Return [X, Y] of the center of cell containing provided text 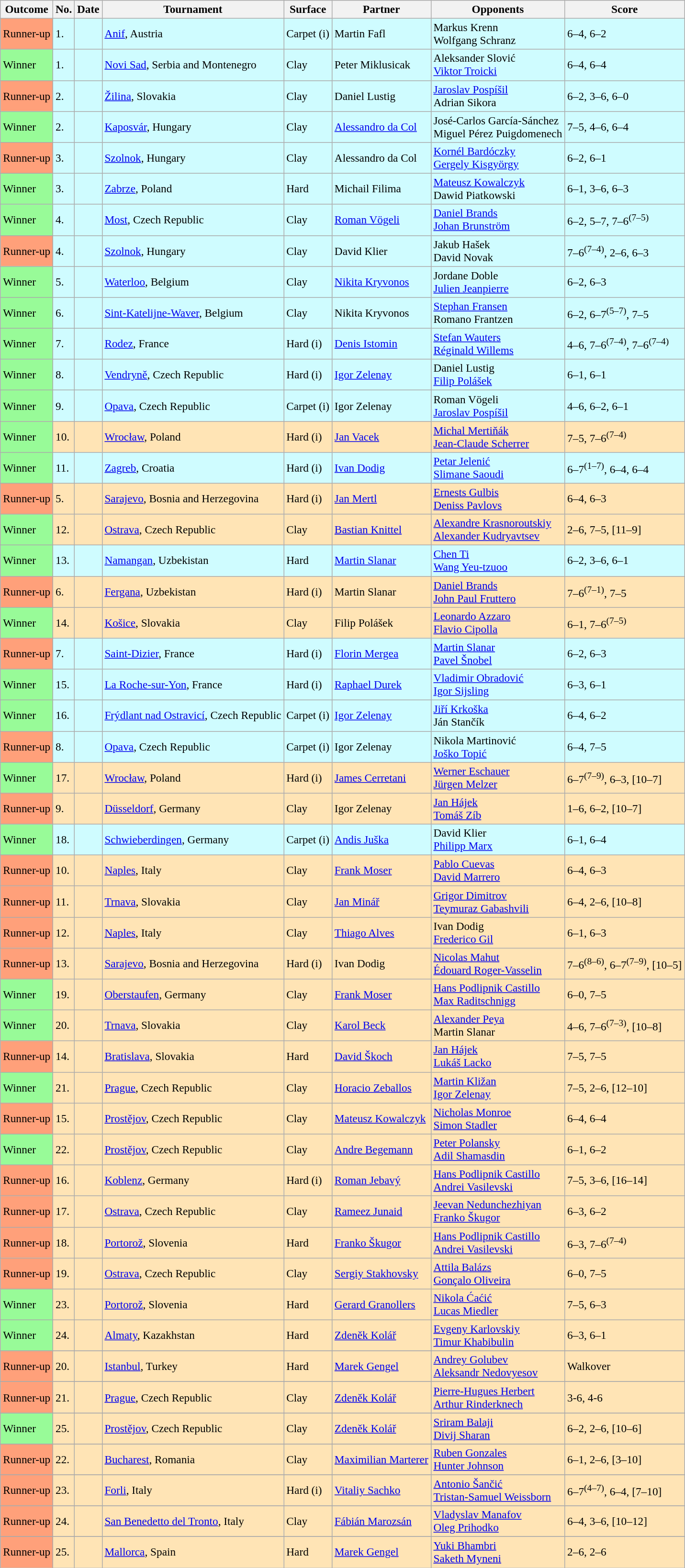
2–6, 7–5, [11–9] [625, 530]
Nicolas Mahut Édouard Roger-Vasselin [498, 963]
Hans Podlipnik Castillo Max Raditschnigg [498, 994]
Karol Beck [381, 1026]
David Klier [381, 251]
Oberstaufen, Germany [193, 994]
6–1, 6–4 [625, 839]
4–6, 7–6(7–3), [10–8] [625, 1026]
Andre Begemann [381, 1149]
6–7(4–7), 6–4, [7–10] [625, 1491]
Daniel Brands Johan Brunström [498, 220]
Mateusz Kowalczyk [381, 1118]
Raphael Durek [381, 684]
4–6, 7–6(7–4), 7–6(7–4) [625, 343]
Kaposvár, Hungary [193, 126]
7–5, 7–5 [625, 1056]
David Klier Philipp Marx [498, 839]
Yuki Bhambri Saketh Myneni [498, 1552]
6–3, 7–6(7–4) [625, 1243]
6–2, 2–6, [10–6] [625, 1428]
Jan Vacek [381, 436]
Tournament [193, 9]
Žilina, Slovakia [193, 96]
6–2, 3–6, 6–0 [625, 96]
Jan Hájek Lukáš Lacko [498, 1056]
Martin Kližan Igor Zelenay [498, 1088]
David Škoch [381, 1056]
Florin Mergea [381, 653]
Markus Krenn Wolfgang Schranz [498, 33]
Rameez Junaid [381, 1211]
Roman Vögeli [381, 220]
Vladimir Obradović Igor Sijsling [498, 684]
Sergiy Stakhovsky [381, 1273]
Martin Slanar Pavel Šnobel [498, 653]
Surface [308, 9]
2–6, 2–6 [625, 1552]
6–3, 6–2 [625, 1211]
Most, Czech Republic [193, 220]
7–6(8–6), 6–7(7–9), [10–5] [625, 963]
Gerard Granollers [381, 1304]
6–1, 7–6(7–5) [625, 623]
Waterloo, Belgium [193, 281]
Stephan Fransen Romano Frantzen [498, 313]
Franko Škugor [381, 1243]
Vitaliy Sachko [381, 1491]
Andrey Golubev Aleksandr Nedovyesov [498, 1366]
7–5, 6–3 [625, 1304]
6–1, 6–2 [625, 1149]
Ruben Gonzales Hunter Johnson [498, 1459]
7–5, 2–6, [12–10] [625, 1088]
Frýdlant nad Ostravicí, Czech Republic [193, 716]
Forli, Italy [193, 1491]
Thiago Alves [381, 933]
4–6, 6–2, 6–1 [625, 406]
Maximilian Marterer [381, 1459]
Zabrze, Poland [193, 188]
Novi Sad, Serbia and Montenegro [193, 65]
José-Carlos García-Sánchez Miguel Pérez Puigdomenech [498, 126]
Evgeny Karlovskiy Timur Khabibulin [498, 1336]
Vendryně, Czech Republic [193, 375]
Peter Polansky Adil Shamasdin [498, 1149]
Koblenz, Germany [193, 1181]
Michail Filima [381, 188]
Pierre-Hugues Herbert Arthur Rinderknech [498, 1397]
Daniel Lustig [381, 96]
Denis Istomin [381, 343]
6–4, 7–5 [625, 746]
Aleksander Slović Viktor Troicki [498, 65]
Jaroslav Pospíšil Adrian Sikora [498, 96]
Sint-Katelijne-Waver, Belgium [193, 313]
1–6, 6–2, [10–7] [625, 808]
6–1, 6–1 [625, 375]
Antonio Šančić Tristan-Samuel Weissborn [498, 1491]
Bucharest, Romania [193, 1459]
Grigor Dimitrov Teymuraz Gabashvili [498, 901]
No. [64, 9]
Pablo Cuevas David Marrero [498, 871]
6–2, 3–6, 6–1 [625, 561]
6–4, 3–6, [10–12] [625, 1521]
6–7(7–9), 6–3, [10–7] [625, 778]
Vladyslav Manafov Oleg Prihodko [498, 1521]
6–1, 6–3 [625, 933]
Daniel Lustig Filip Polášek [498, 375]
Jan Minář [381, 901]
Horacio Zeballos [381, 1088]
Outcome [27, 9]
Partner [381, 9]
Mateusz Kowalczyk Dawid Piatkowski [498, 188]
6–1, 3–6, 6–3 [625, 188]
Bratislava, Slovakia [193, 1056]
Jeevan Nedunchezhiyan Franko Škugor [498, 1211]
Nikola Martinović Joško Topić [498, 746]
7–6(7–1), 7–5 [625, 591]
Schwieberdingen, Germany [193, 839]
James Cerretani [381, 778]
Werner Eschauer Jürgen Melzer [498, 778]
Jan Mertl [381, 498]
Jan Hájek Tomáš Zíb [498, 808]
Attila Balázs Gonçalo Oliveira [498, 1273]
7–6(7–4), 2–6, 6–3 [625, 251]
Petar Jelenić Slimane Saoudi [498, 468]
7–5, 3–6, [16–14] [625, 1181]
Almaty, Kazakhstan [193, 1336]
Kornél Bardóczky Gergely Kisgyörgy [498, 158]
Chen Ti Wang Yeu-tzuoo [498, 561]
Alexander Peya Martin Slanar [498, 1026]
Sriram Balaji Divij Sharan [498, 1428]
Walkover [625, 1366]
Stefan Wauters Réginald Willems [498, 343]
Roman Vögeli Jaroslav Pospíšil [498, 406]
Leonardo Azzaro Flavio Cipolla [498, 623]
6–1, 2–6, [3–10] [625, 1459]
Istanbul, Turkey [193, 1366]
Jordane Doble Julien Jeanpierre [498, 281]
Zagreb, Croatia [193, 468]
6–4, 2–6, [10–8] [625, 901]
Bastian Knittel [381, 530]
3-6, 4-6 [625, 1397]
Ernests Gulbis Deniss Pavlovs [498, 498]
Jiří Krkoška Ján Stančík [498, 716]
Košice, Slovakia [193, 623]
La Roche-sur-Yon, France [193, 684]
6–2, 6–7(5–7), 7–5 [625, 313]
Roman Jebavý [381, 1181]
Opponents [498, 9]
Daniel Brands John Paul Fruttero [498, 591]
Düsseldorf, Germany [193, 808]
6–2, 6–1 [625, 158]
Fábián Marozsán [381, 1521]
Mallorca, Spain [193, 1552]
7–5, 4–6, 6–4 [625, 126]
San Benedetto del Tronto, Italy [193, 1521]
Filip Polášek [381, 623]
Jakub Hašek David Novak [498, 251]
Rodez, France [193, 343]
Score [625, 9]
Anif, Austria [193, 33]
Peter Miklusicak [381, 65]
6–7(1–7), 6–4, 6–4 [625, 468]
Nicholas Monroe Simon Stadler [498, 1118]
Andis Juška [381, 839]
6–2, 5–7, 7–6(7–5) [625, 220]
Nikola Ćaćić Lucas Miedler [498, 1304]
7–5, 7–6(7–4) [625, 436]
Namangan, Uzbekistan [193, 561]
Saint-Dizier, France [193, 653]
Michal Mertiňák Jean-Claude Scherrer [498, 436]
Fergana, Uzbekistan [193, 591]
Ivan Dodig Frederico Gil [498, 933]
Date [88, 9]
Martin Fafl [381, 33]
Alexandre Krasnoroutskiy Alexander Kudryavtsev [498, 530]
